Detect which cell encompasses the target text, then output its [x, y] center coordinate. 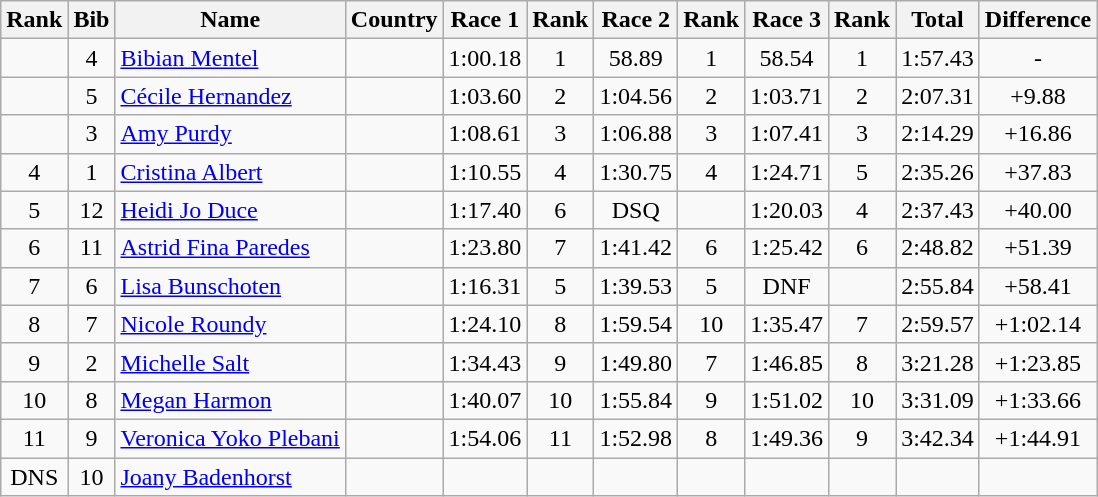
+1:33.66 [1038, 400]
1:40.07 [485, 400]
1:03.71 [787, 96]
Heidi Jo Duce [230, 210]
Michelle Salt [230, 362]
1:23.80 [485, 248]
+16.86 [1038, 134]
1:00.18 [485, 58]
Lisa Bunschoten [230, 286]
2:07.31 [938, 96]
1:51.02 [787, 400]
+37.83 [1038, 172]
+1:02.14 [1038, 324]
1:34.43 [485, 362]
Total [938, 20]
1:49.36 [787, 438]
1:20.03 [787, 210]
+9.88 [1038, 96]
Joany Badenhorst [230, 477]
3:42.34 [938, 438]
1:35.47 [787, 324]
2:55.84 [938, 286]
3:21.28 [938, 362]
1:03.60 [485, 96]
DSQ [636, 210]
58.54 [787, 58]
Difference [1038, 20]
Veronica Yoko Plebani [230, 438]
1:25.42 [787, 248]
3:31.09 [938, 400]
+51.39 [1038, 248]
Amy Purdy [230, 134]
Race 2 [636, 20]
- [1038, 58]
1:57.43 [938, 58]
Race 1 [485, 20]
1:17.40 [485, 210]
Country [394, 20]
1:49.80 [636, 362]
1:52.98 [636, 438]
1:55.84 [636, 400]
Megan Harmon [230, 400]
+40.00 [1038, 210]
2:48.82 [938, 248]
Bibian Mentel [230, 58]
1:04.56 [636, 96]
1:30.75 [636, 172]
1:07.41 [787, 134]
58.89 [636, 58]
1:16.31 [485, 286]
Race 3 [787, 20]
Astrid Fina Paredes [230, 248]
1:08.61 [485, 134]
1:06.88 [636, 134]
Cristina Albert [230, 172]
2:37.43 [938, 210]
1:10.55 [485, 172]
2:59.57 [938, 324]
DNF [787, 286]
1:24.10 [485, 324]
1:54.06 [485, 438]
2:35.26 [938, 172]
DNS [34, 477]
Nicole Roundy [230, 324]
Name [230, 20]
Cécile Hernandez [230, 96]
+58.41 [1038, 286]
1:39.53 [636, 286]
2:14.29 [938, 134]
+1:23.85 [1038, 362]
1:46.85 [787, 362]
1:24.71 [787, 172]
1:59.54 [636, 324]
1:41.42 [636, 248]
12 [92, 210]
+1:44.91 [1038, 438]
Bib [92, 20]
